Find where the given text appears and provide that cell's center as (X, Y) coordinate. 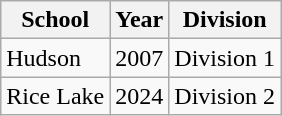
Division 2 (225, 96)
Division 1 (225, 58)
Hudson (56, 58)
Rice Lake (56, 96)
School (56, 20)
Division (225, 20)
2024 (140, 96)
2007 (140, 58)
Year (140, 20)
